Scan for the cell matching the given text and deliver its [x, y] coordinate at center. 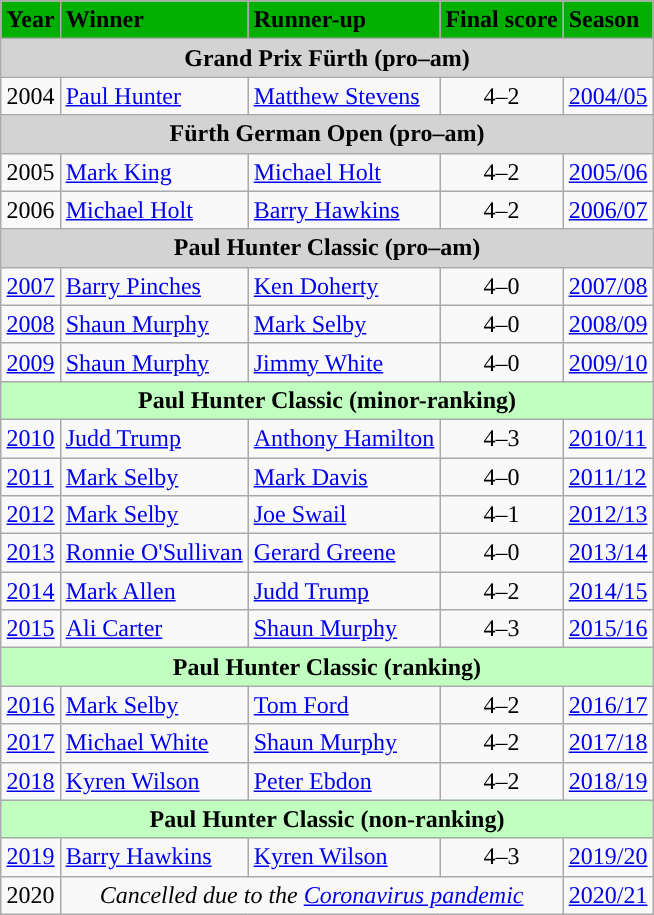
Fürth German Open (pro–am) [327, 134]
Jimmy White [344, 362]
Season [608, 20]
Paul Hunter [154, 96]
2011 [30, 477]
2006 [30, 210]
2019/20 [608, 857]
Paul Hunter Classic (minor-ranking) [327, 400]
Matthew Stevens [344, 96]
2011/12 [608, 477]
Ronnie O'Sullivan [154, 553]
2016/17 [608, 705]
2008/09 [608, 324]
Mark Allen [154, 591]
Grand Prix Fürth (pro–am) [327, 58]
2007/08 [608, 286]
2012 [30, 515]
Runner-up [344, 20]
2013 [30, 553]
Paul Hunter Classic (pro–am) [327, 248]
2014/15 [608, 591]
Anthony Hamilton [344, 438]
Final score [502, 20]
2017/18 [608, 743]
2018 [30, 781]
2015 [30, 629]
2020 [30, 895]
2006/07 [608, 210]
Joe Swail [344, 515]
Tom Ford [344, 705]
2008 [30, 324]
2004/05 [608, 96]
Paul Hunter Classic (non-ranking) [327, 819]
2010 [30, 438]
Mark Davis [344, 477]
Ali Carter [154, 629]
Mark King [154, 172]
2012/13 [608, 515]
2005/06 [608, 172]
2005 [30, 172]
2007 [30, 286]
2020/21 [608, 895]
2017 [30, 743]
Year [30, 20]
4–1 [502, 515]
2013/14 [608, 553]
2015/16 [608, 629]
Michael White [154, 743]
2014 [30, 591]
Paul Hunter Classic (ranking) [327, 667]
Gerard Greene [344, 553]
Barry Pinches [154, 286]
2010/11 [608, 438]
2018/19 [608, 781]
2009 [30, 362]
Ken Doherty [344, 286]
Peter Ebdon [344, 781]
2009/10 [608, 362]
2016 [30, 705]
2004 [30, 96]
2019 [30, 857]
Winner [154, 20]
Cancelled due to the Coronavirus pandemic [312, 895]
